Determine the [x, y] coordinate at the center of the cell enclosing the given text.  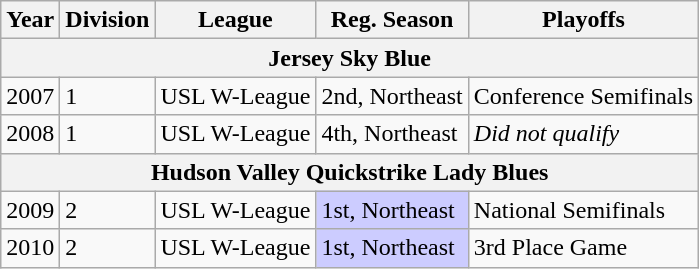
2007 [30, 96]
Year [30, 20]
Did not qualify [583, 134]
2010 [30, 248]
2nd, Northeast [392, 96]
2009 [30, 210]
2008 [30, 134]
Playoffs [583, 20]
Conference Semifinals [583, 96]
Hudson Valley Quickstrike Lady Blues [350, 172]
Reg. Season [392, 20]
League [236, 20]
Division [108, 20]
3rd Place Game [583, 248]
National Semifinals [583, 210]
4th, Northeast [392, 134]
Jersey Sky Blue [350, 58]
